Pinpoint the cell where the given text exists, returning its [X, Y] midpoint coordinate. 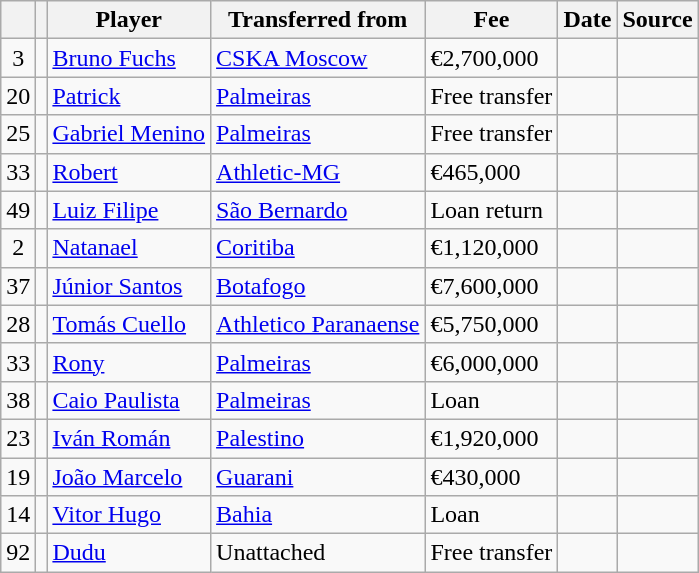
Coritiba [318, 248]
€465,000 [492, 172]
€1,120,000 [492, 248]
Dudu [129, 553]
20 [18, 96]
14 [18, 515]
Luiz Filipe [129, 210]
São Bernardo [318, 210]
Vitor Hugo [129, 515]
Rony [129, 362]
2 [18, 248]
Loan return [492, 210]
€7,600,000 [492, 286]
Player [129, 20]
Bahia [318, 515]
€6,000,000 [492, 362]
Date [588, 20]
Tomás Cuello [129, 324]
João Marcelo [129, 477]
Júnior Santos [129, 286]
Botafogo [318, 286]
€5,750,000 [492, 324]
€430,000 [492, 477]
Natanael [129, 248]
Athletic-MG [318, 172]
Patrick [129, 96]
€1,920,000 [492, 438]
Caio Paulista [129, 400]
38 [18, 400]
Palestino [318, 438]
Athletico Paranaense [318, 324]
CSKA Moscow [318, 58]
25 [18, 134]
Gabriel Menino [129, 134]
Iván Román [129, 438]
49 [18, 210]
3 [18, 58]
Unattached [318, 553]
92 [18, 553]
Transferred from [318, 20]
Robert [129, 172]
28 [18, 324]
Bruno Fuchs [129, 58]
19 [18, 477]
Guarani [318, 477]
37 [18, 286]
€2,700,000 [492, 58]
Source [658, 20]
23 [18, 438]
Fee [492, 20]
